Capture the cell that displays the provided text and extract its (X, Y) central coordinate. 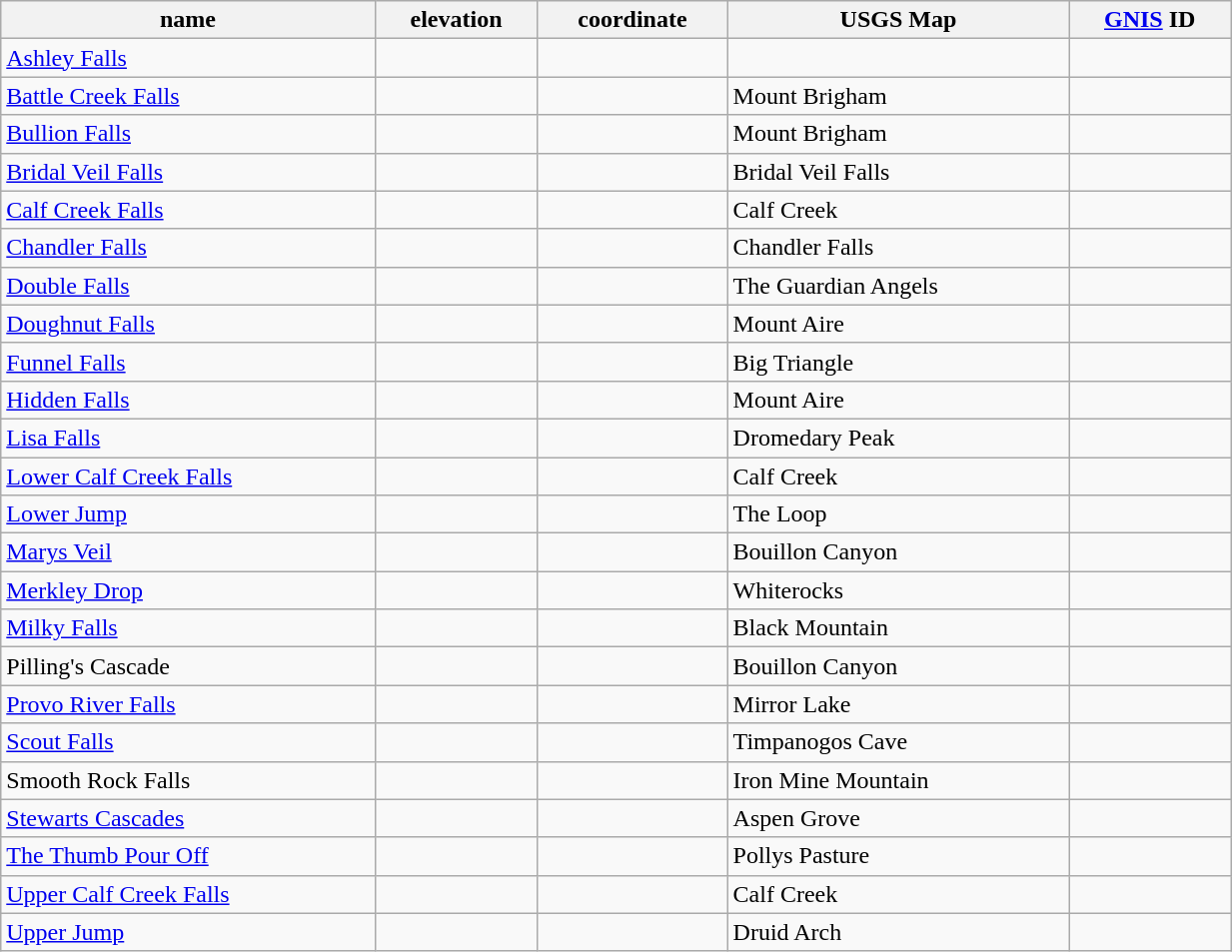
The Guardian Angels (898, 286)
Iron Mine Mountain (898, 780)
Lower Calf Creek Falls (188, 476)
Mirror Lake (898, 704)
The Loop (898, 514)
Bullion Falls (188, 134)
GNIS ID (1150, 20)
Stewarts Cascades (188, 818)
Battle Creek Falls (188, 96)
Ashley Falls (188, 58)
Pollys Pasture (898, 856)
Dromedary Peak (898, 438)
Upper Calf Creek Falls (188, 894)
Marys Veil (188, 552)
name (188, 20)
USGS Map (898, 20)
Big Triangle (898, 362)
Calf Creek Falls (188, 210)
Lisa Falls (188, 438)
Milky Falls (188, 628)
The Thumb Pour Off (188, 856)
Merkley Drop (188, 590)
Timpanogos Cave (898, 742)
Druid Arch (898, 932)
Aspen Grove (898, 818)
Funnel Falls (188, 362)
Pilling's Cascade (188, 666)
Black Mountain (898, 628)
Scout Falls (188, 742)
Lower Jump (188, 514)
Upper Jump (188, 932)
elevation (456, 20)
Provo River Falls (188, 704)
Whiterocks (898, 590)
Doughnut Falls (188, 324)
Smooth Rock Falls (188, 780)
coordinate (632, 20)
Hidden Falls (188, 400)
Double Falls (188, 286)
